Extract the (x, y) coordinate from the center of the cell holding the provided text.  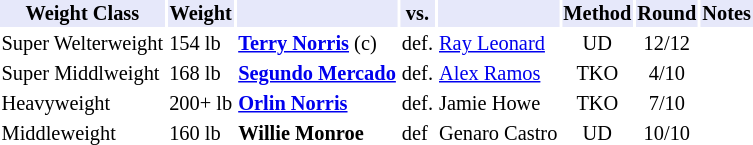
Super Middlweight (82, 74)
Segundo Mercado (318, 74)
Jamie Howe (498, 104)
154 lb (201, 44)
7/10 (667, 104)
Notes (727, 14)
Method (598, 14)
Round (667, 14)
Super Welterweight (82, 44)
168 lb (201, 74)
12/12 (667, 44)
Ray Leonard (498, 44)
Terry Norris (c) (318, 44)
Orlin Norris (318, 104)
Heavyweight (82, 104)
Alex Ramos (498, 74)
vs. (417, 14)
Weight Class (82, 14)
200+ lb (201, 104)
Weight (201, 14)
UD (598, 44)
4/10 (667, 74)
